Detect which cell encompasses the target text, then output its [x, y] center coordinate. 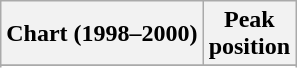
Peakposition [249, 34]
Chart (1998–2000) [102, 34]
